Pinpoint the cell where the given text exists, returning its [X, Y] midpoint coordinate. 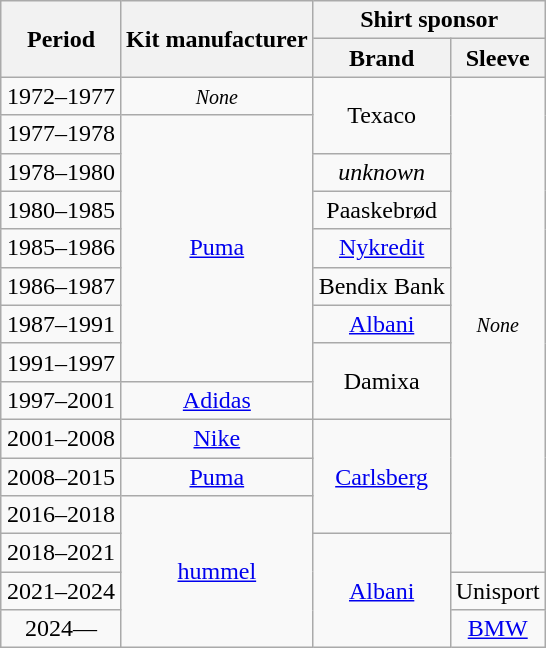
1972–1977 [60, 96]
Period [60, 39]
1977–1978 [60, 134]
2024— [60, 629]
Kit manufacturer [218, 39]
hummel [218, 572]
Adidas [218, 400]
2021–2024 [60, 591]
Texaco [382, 115]
Carlsberg [382, 476]
1980–1985 [60, 210]
Sleeve [498, 58]
1985–1986 [60, 248]
1997–2001 [60, 400]
Paaskebrød [382, 210]
Bendix Bank [382, 286]
BMW [498, 629]
Unisport [498, 591]
Brand [382, 58]
2008–2015 [60, 477]
1978–1980 [60, 172]
2018–2021 [60, 553]
Nykredit [382, 248]
unknown [382, 172]
Shirt sponsor [429, 20]
Damixa [382, 381]
2001–2008 [60, 438]
1986–1987 [60, 286]
1987–1991 [60, 324]
Nike [218, 438]
2016–2018 [60, 515]
1991–1997 [60, 362]
